Identify which cell holds the provided text, then report its (X, Y) central coordinate. 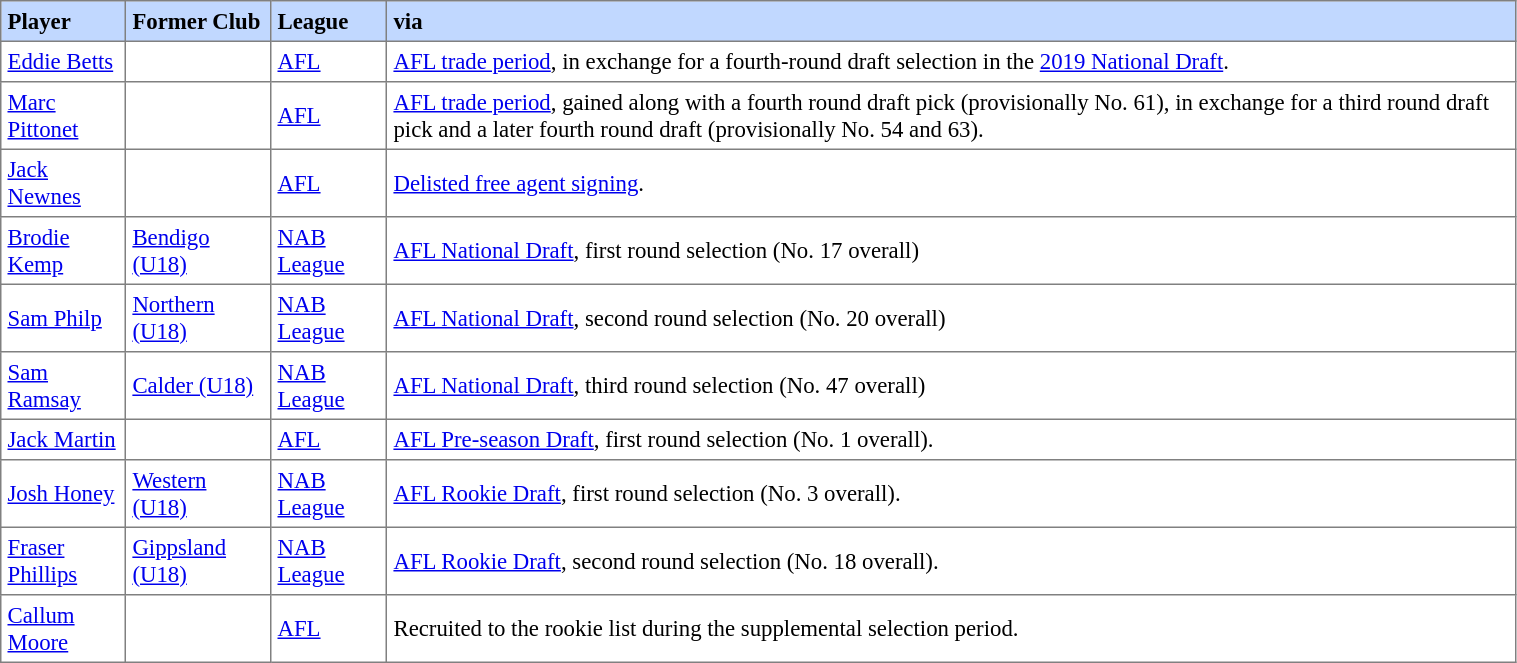
Jack Martin (64, 439)
Western (U18) (198, 494)
Calder (U18) (198, 386)
Eddie Betts (64, 61)
AFL trade period, in exchange for a fourth-round draft selection in the 2019 National Draft. (952, 61)
AFL Pre-season Draft, first round selection (No. 1 overall). (952, 439)
Brodie Kemp (64, 251)
Former Club (198, 21)
Northern (U18) (198, 318)
Recruited to the rookie list during the supplemental selection period. (952, 629)
AFL Rookie Draft, first round selection (No. 3 overall). (952, 494)
AFL Rookie Draft, second round selection (No. 18 overall). (952, 561)
Gippsland (U18) (198, 561)
Josh Honey (64, 494)
Sam Philp (64, 318)
Sam Ramsay (64, 386)
Jack Newnes (64, 183)
League (329, 21)
Delisted free agent signing. (952, 183)
AFL National Draft, second round selection (No. 20 overall) (952, 318)
Fraser Phillips (64, 561)
Player (64, 21)
Callum Moore (64, 629)
AFL National Draft, third round selection (No. 47 overall) (952, 386)
Bendigo (U18) (198, 251)
AFL National Draft, first round selection (No. 17 overall) (952, 251)
via (952, 21)
Marc Pittonet (64, 116)
